Capture the cell that displays the provided text and extract its (X, Y) central coordinate. 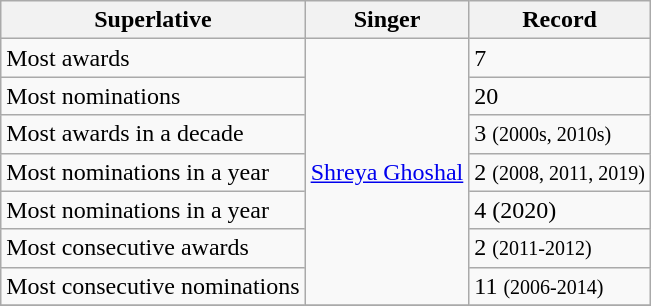
Shreya Ghoshal (387, 172)
11 (2006-2014) (560, 286)
Most consecutive awards (153, 248)
20 (560, 96)
4 (2020) (560, 210)
Most awards (153, 58)
Most nominations (153, 96)
Most consecutive nominations (153, 286)
2 (2008, 2011, 2019) (560, 172)
Record (560, 20)
Singer (387, 20)
Most awards in a decade (153, 134)
2 (2011-2012) (560, 248)
3 (2000s, 2010s) (560, 134)
7 (560, 58)
Superlative (153, 20)
